From the cell containing the given text, extract its center point as [X, Y] coordinate. 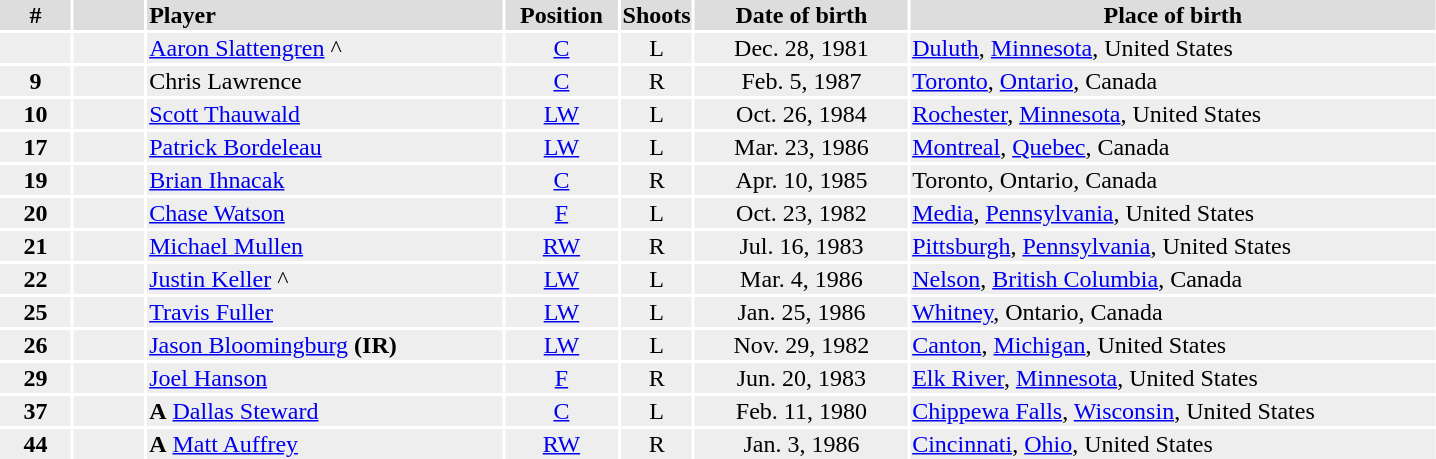
Chippewa Falls, Wisconsin, United States [1173, 411]
Rochester, Minnesota, United States [1173, 114]
A Matt Auffrey [325, 444]
Brian Ihnacak [325, 180]
Mar. 23, 1986 [802, 147]
Canton, Michigan, United States [1173, 345]
Cincinnati, Ohio, United States [1173, 444]
A Dallas Steward [325, 411]
Pittsburgh, Pennsylvania, United States [1173, 246]
Elk River, Minnesota, United States [1173, 378]
Shoots [656, 15]
Jun. 20, 1983 [802, 378]
10 [36, 114]
Player [325, 15]
Justin Keller ^ [325, 279]
Patrick Bordeleau [325, 147]
26 [36, 345]
Oct. 26, 1984 [802, 114]
29 [36, 378]
Duluth, Minnesota, United States [1173, 48]
22 [36, 279]
Nelson, British Columbia, Canada [1173, 279]
Feb. 11, 1980 [802, 411]
Travis Fuller [325, 312]
Michael Mullen [325, 246]
Date of birth [802, 15]
Dec. 28, 1981 [802, 48]
Mar. 4, 1986 [802, 279]
9 [36, 81]
Scott Thauwald [325, 114]
Chris Lawrence [325, 81]
Nov. 29, 1982 [802, 345]
# [36, 15]
Joel Hanson [325, 378]
Jul. 16, 1983 [802, 246]
37 [36, 411]
19 [36, 180]
20 [36, 213]
Whitney, Ontario, Canada [1173, 312]
Place of birth [1173, 15]
Montreal, Quebec, Canada [1173, 147]
Aaron Slattengren ^ [325, 48]
Position [562, 15]
Jan. 25, 1986 [802, 312]
Media, Pennsylvania, United States [1173, 213]
Jason Bloomingburg (IR) [325, 345]
Apr. 10, 1985 [802, 180]
21 [36, 246]
Chase Watson [325, 213]
17 [36, 147]
Oct. 23, 1982 [802, 213]
Feb. 5, 1987 [802, 81]
44 [36, 444]
25 [36, 312]
Jan. 3, 1986 [802, 444]
